Detect which cell encompasses the target text, then output its (x, y) center coordinate. 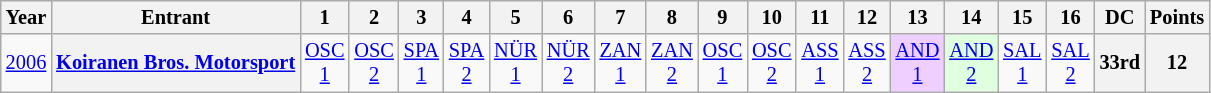
10 (772, 17)
Year (26, 17)
11 (820, 17)
DC (1120, 17)
ZAN2 (672, 63)
9 (722, 17)
ASS2 (866, 63)
SPA2 (466, 63)
AND1 (918, 63)
2 (374, 17)
AND2 (971, 63)
14 (971, 17)
ZAN1 (621, 63)
NÜR2 (568, 63)
Koiranen Bros. Motorsport (176, 63)
5 (516, 17)
33rd (1120, 63)
13 (918, 17)
2006 (26, 63)
8 (672, 17)
SAL2 (1070, 63)
16 (1070, 17)
6 (568, 17)
SAL1 (1022, 63)
15 (1022, 17)
4 (466, 17)
NÜR1 (516, 63)
Entrant (176, 17)
7 (621, 17)
Points (1177, 17)
1 (324, 17)
ASS1 (820, 63)
SPA1 (422, 63)
3 (422, 17)
